Search for the cell housing the specified text and yield its [x, y] center coordinate. 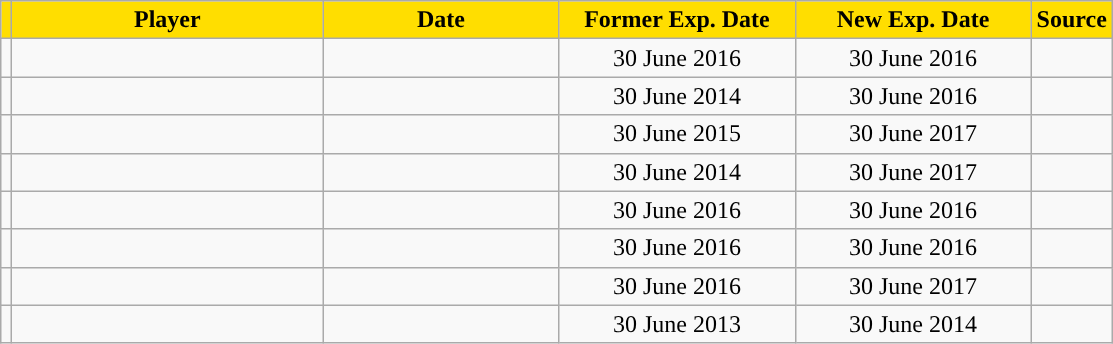
Former Exp. Date [677, 20]
Date [441, 20]
Player [168, 20]
30 June 2013 [677, 324]
Source [1072, 20]
30 June 2015 [677, 134]
New Exp. Date [913, 20]
